Return [X, Y] of the center of cell containing provided text 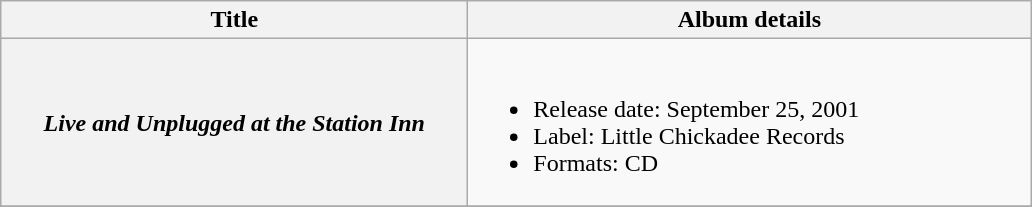
Live and Unplugged at the Station Inn [234, 122]
Release date: September 25, 2001Label: Little Chickadee RecordsFormats: CD [750, 122]
Title [234, 20]
Album details [750, 20]
